Detect which cell encompasses the target text, then output its [X, Y] center coordinate. 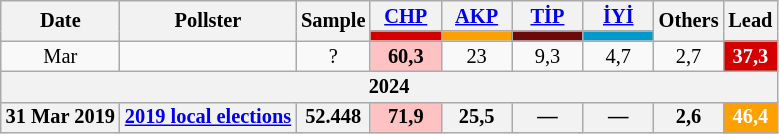
2,6 [689, 118]
23 [476, 56]
9,3 [548, 56]
25,5 [476, 118]
Lead [750, 20]
31 Mar 2019 [60, 118]
60,3 [406, 56]
Others [689, 20]
46,4 [750, 118]
Pollster [208, 20]
? [333, 56]
4,7 [618, 56]
CHP [406, 16]
Date [60, 20]
52.448 [333, 118]
İYİ [618, 16]
2,7 [689, 56]
AKP [476, 16]
Mar [60, 56]
TİP [548, 16]
2019 local elections [208, 118]
37,3 [750, 56]
71,9 [406, 118]
Sample [333, 20]
2024 [390, 86]
